Identify which cell holds the provided text, then report its [X, Y] central coordinate. 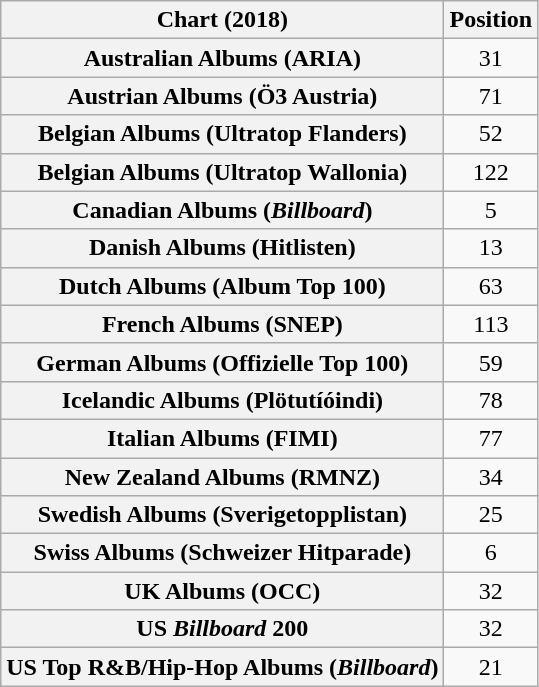
Belgian Albums (Ultratop Wallonia) [222, 172]
78 [491, 400]
5 [491, 210]
77 [491, 438]
31 [491, 58]
21 [491, 667]
52 [491, 134]
Australian Albums (ARIA) [222, 58]
Canadian Albums (Billboard) [222, 210]
UK Albums (OCC) [222, 591]
13 [491, 248]
Chart (2018) [222, 20]
71 [491, 96]
Austrian Albums (Ö3 Austria) [222, 96]
34 [491, 477]
US Billboard 200 [222, 629]
Belgian Albums (Ultratop Flanders) [222, 134]
New Zealand Albums (RMNZ) [222, 477]
Dutch Albums (Album Top 100) [222, 286]
Swiss Albums (Schweizer Hitparade) [222, 553]
113 [491, 324]
German Albums (Offizielle Top 100) [222, 362]
Italian Albums (FIMI) [222, 438]
Icelandic Albums (Plötutíóindi) [222, 400]
6 [491, 553]
59 [491, 362]
Position [491, 20]
Danish Albums (Hitlisten) [222, 248]
US Top R&B/Hip-Hop Albums (Billboard) [222, 667]
122 [491, 172]
French Albums (SNEP) [222, 324]
25 [491, 515]
Swedish Albums (Sverigetopplistan) [222, 515]
63 [491, 286]
